Locate the cell with the specified text and output its [X, Y] center coordinate. 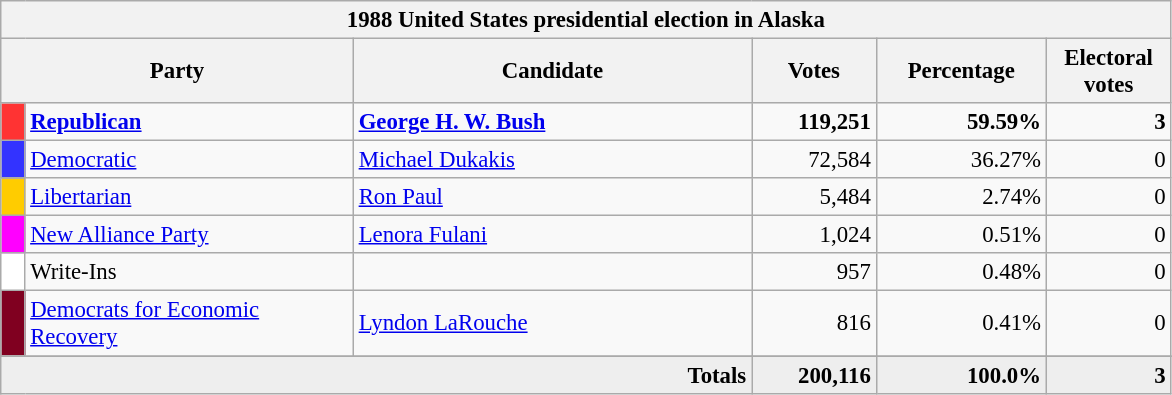
Electoral votes [1108, 72]
0.51% [961, 235]
1,024 [814, 235]
Libertarian [189, 197]
957 [814, 273]
Totals [376, 375]
119,251 [814, 122]
816 [814, 324]
Democrats for Economic Recovery [189, 324]
Lyndon LaRouche [552, 324]
0.41% [961, 324]
Party [178, 72]
Percentage [961, 72]
New Alliance Party [189, 235]
Ron Paul [552, 197]
100.0% [961, 375]
Lenora Fulani [552, 235]
2.74% [961, 197]
200,116 [814, 375]
Votes [814, 72]
Candidate [552, 72]
Write-Ins [189, 273]
72,584 [814, 160]
36.27% [961, 160]
Republican [189, 122]
0.48% [961, 273]
George H. W. Bush [552, 122]
1988 United States presidential election in Alaska [586, 20]
Michael Dukakis [552, 160]
Democratic [189, 160]
5,484 [814, 197]
59.59% [961, 122]
